Search for the cell housing the specified text and yield its [x, y] center coordinate. 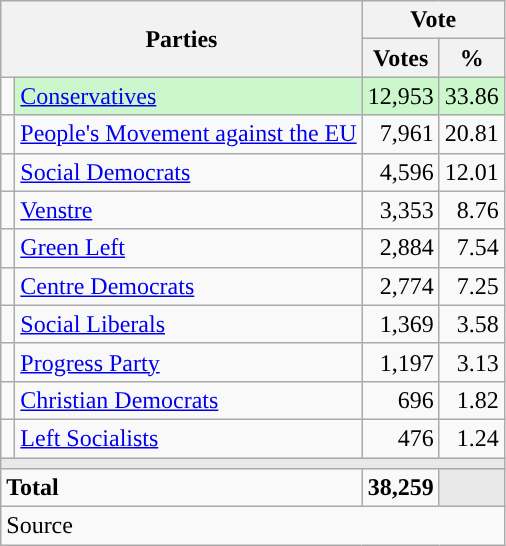
Parties [182, 39]
Total [182, 488]
3.58 [472, 324]
Christian Democrats [188, 400]
476 [400, 438]
20.81 [472, 134]
Conservatives [188, 96]
1,197 [400, 362]
7.25 [472, 286]
12,953 [400, 96]
Social Democrats [188, 172]
2,884 [400, 248]
8.76 [472, 210]
Vote [433, 20]
3,353 [400, 210]
1,369 [400, 324]
Progress Party [188, 362]
38,259 [400, 488]
Votes [400, 58]
Green Left [188, 248]
7,961 [400, 134]
3.13 [472, 362]
12.01 [472, 172]
Left Socialists [188, 438]
1.82 [472, 400]
People's Movement against the EU [188, 134]
1.24 [472, 438]
696 [400, 400]
33.86 [472, 96]
4,596 [400, 172]
Social Liberals [188, 324]
% [472, 58]
2,774 [400, 286]
Centre Democrats [188, 286]
Source [253, 526]
Venstre [188, 210]
7.54 [472, 248]
